Output the [x, y] coordinate of the center of the cell containing the given text.  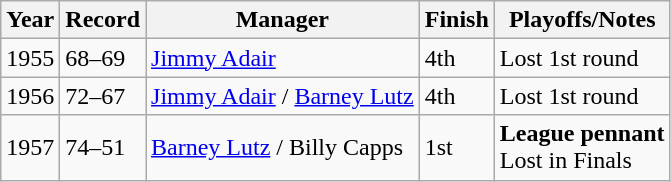
1st [456, 148]
League pennantLost in Finals [582, 148]
Finish [456, 20]
72–67 [103, 96]
Year [30, 20]
Manager [283, 20]
Jimmy Adair / Barney Lutz [283, 96]
1956 [30, 96]
Jimmy Adair [283, 58]
68–69 [103, 58]
Barney Lutz / Billy Capps [283, 148]
1955 [30, 58]
1957 [30, 148]
Playoffs/Notes [582, 20]
Record [103, 20]
74–51 [103, 148]
